Capture the cell that displays the provided text and extract its (X, Y) central coordinate. 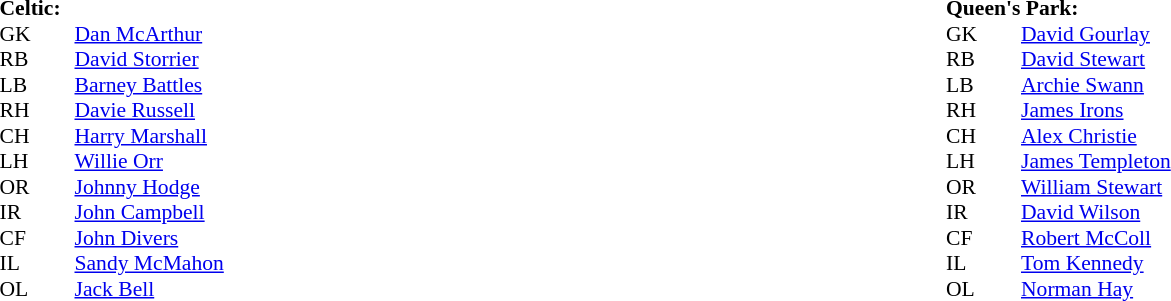
Dan McArthur (148, 34)
Alex Christie (1096, 136)
Davie Russell (148, 111)
John Campbell (148, 213)
Barney Battles (148, 85)
Archie Swann (1096, 85)
Johnny Hodge (148, 187)
William Stewart (1096, 187)
Harry Marshall (148, 136)
John Divers (148, 238)
Sandy McMahon (148, 263)
David Gourlay (1096, 34)
David Stewart (1096, 59)
Willie Orr (148, 161)
Robert McColl (1096, 238)
James Irons (1096, 111)
David Storrier (148, 59)
David Wilson (1096, 213)
James Templeton (1096, 161)
Tom Kennedy (1096, 263)
